For the text-containing cell, return its midpoint in (x, y) coordinate format. 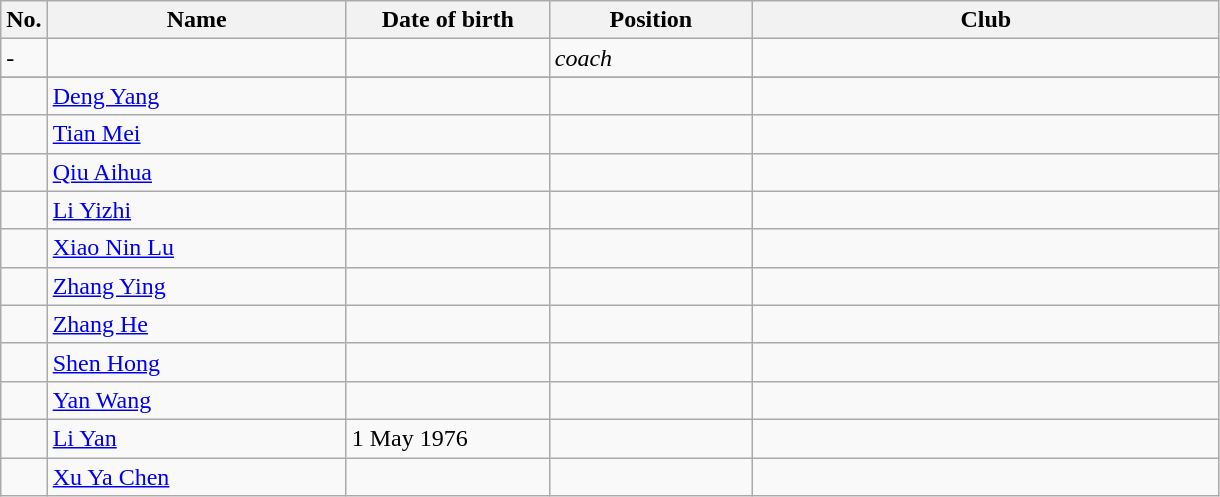
coach (650, 58)
Deng Yang (196, 96)
Xu Ya Chen (196, 477)
Club (986, 20)
No. (24, 20)
Xiao Nin Lu (196, 248)
Yan Wang (196, 400)
Zhang Ying (196, 286)
Zhang He (196, 324)
Date of birth (448, 20)
- (24, 58)
1 May 1976 (448, 438)
Qiu Aihua (196, 172)
Position (650, 20)
Tian Mei (196, 134)
Name (196, 20)
Li Yizhi (196, 210)
Li Yan (196, 438)
Shen Hong (196, 362)
